From the cell containing the given text, extract its center point as [x, y] coordinate. 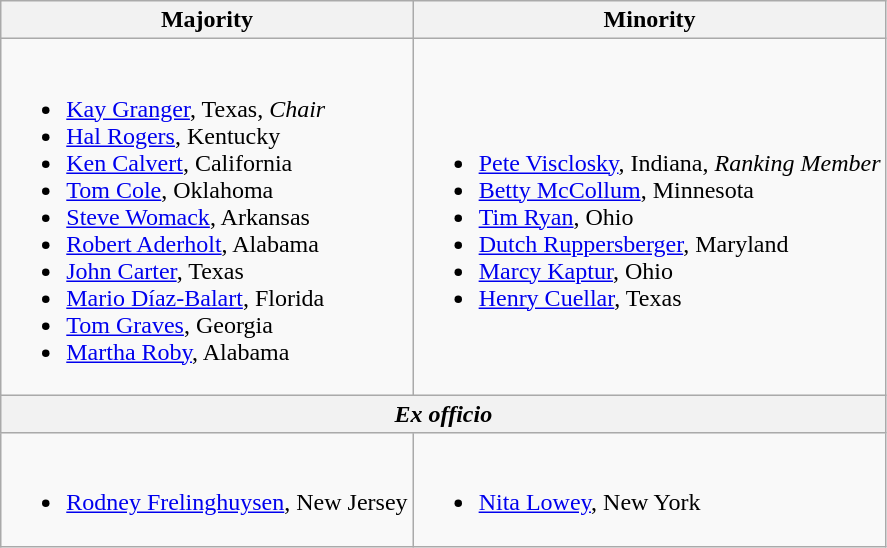
Nita Lowey, New York [650, 490]
Rodney Frelinghuysen, New Jersey [207, 490]
Minority [650, 20]
Majority [207, 20]
Ex officio [444, 414]
Pete Visclosky, Indiana, Ranking MemberBetty McCollum, MinnesotaTim Ryan, OhioDutch Ruppersberger, MarylandMarcy Kaptur, OhioHenry Cuellar, Texas [650, 217]
